Capture the cell that displays the provided text and extract its [x, y] central coordinate. 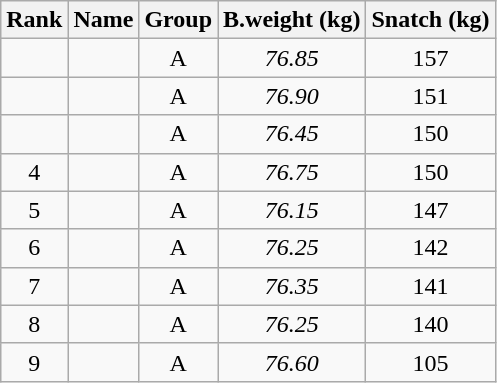
Name [104, 20]
76.60 [292, 362]
76.90 [292, 96]
6 [34, 248]
147 [430, 210]
76.45 [292, 134]
Rank [34, 20]
5 [34, 210]
105 [430, 362]
76.85 [292, 58]
Snatch (kg) [430, 20]
B.weight (kg) [292, 20]
7 [34, 286]
8 [34, 324]
141 [430, 286]
76.15 [292, 210]
142 [430, 248]
140 [430, 324]
4 [34, 172]
9 [34, 362]
151 [430, 96]
Group [178, 20]
76.35 [292, 286]
157 [430, 58]
76.75 [292, 172]
